Return (x, y) of the center of cell containing provided text 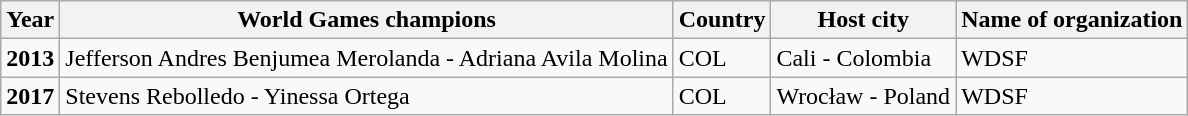
Country (722, 20)
Name of organization (1072, 20)
Wrocław - Poland (864, 96)
2017 (30, 96)
Year (30, 20)
World Games champions (366, 20)
Jefferson Andres Benjumea Merolanda - Adriana Avila Molina (366, 58)
2013 (30, 58)
Cali - Colombia (864, 58)
Stevens Rebolledo - Yinessa Ortega (366, 96)
Host city (864, 20)
